Locate the cell with the specified text and output its (X, Y) center coordinate. 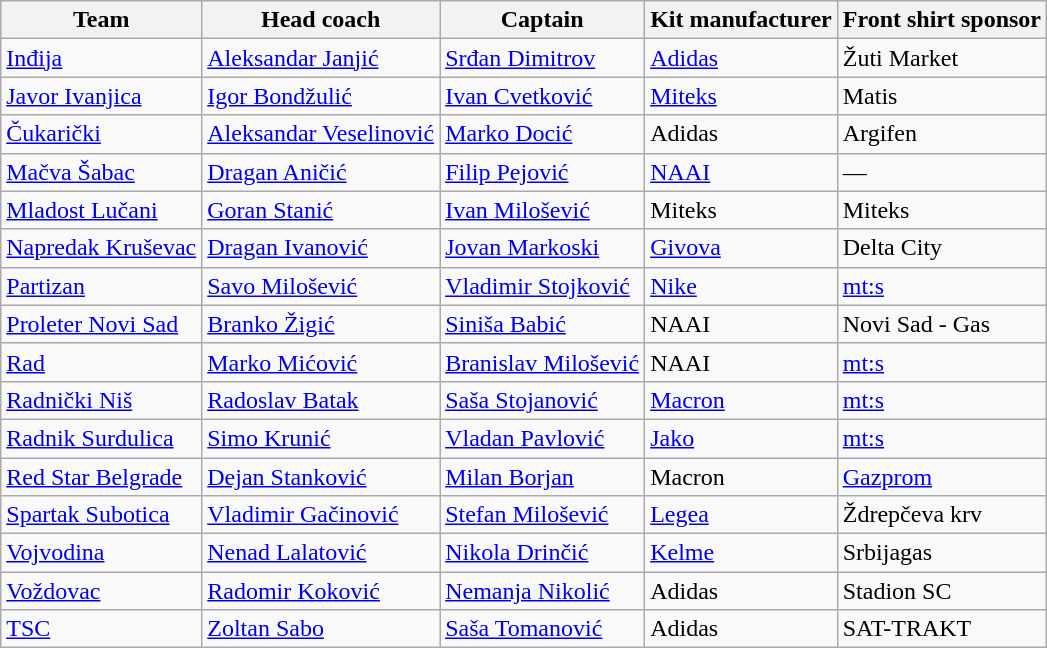
Proleter Novi Sad (102, 324)
Vojvodina (102, 553)
Gazprom (942, 477)
Kelme (742, 553)
Partizan (102, 286)
Ivan Cvetković (542, 96)
Javor Ivanjica (102, 96)
Zoltan Sabo (321, 629)
Čukarički (102, 134)
Nemanja Nikolić (542, 591)
Voždovac (102, 591)
Saša Tomanović (542, 629)
Jovan Markoski (542, 248)
Srbijagas (942, 553)
Team (102, 20)
Mačva Šabac (102, 172)
Dragan Ivanović (321, 248)
Žuti Market (942, 58)
Ždrepčeva krv (942, 515)
Radnički Niš (102, 400)
Captain (542, 20)
Aleksandar Veselinović (321, 134)
Delta City (942, 248)
Srđan Dimitrov (542, 58)
TSC (102, 629)
Nike (742, 286)
Branislav Milošević (542, 362)
Jako (742, 438)
Radnik Surdulica (102, 438)
Legea (742, 515)
Vladan Pavlović (542, 438)
Dragan Aničić (321, 172)
Filip Pejović (542, 172)
Front shirt sponsor (942, 20)
Matis (942, 96)
Head coach (321, 20)
Inđija (102, 58)
Vladimir Gačinović (321, 515)
Radomir Koković (321, 591)
Goran Stanić (321, 210)
Novi Sad - Gas (942, 324)
Mladost Lučani (102, 210)
Napredak Kruševac (102, 248)
Stefan Milošević (542, 515)
Igor Bondžulić (321, 96)
Aleksandar Janjić (321, 58)
Marko Docić (542, 134)
Ivan Milošević (542, 210)
Saša Stojanović (542, 400)
— (942, 172)
Red Star Belgrade (102, 477)
Rad (102, 362)
Argifen (942, 134)
Dejan Stanković (321, 477)
Milan Borjan (542, 477)
Givova (742, 248)
Vladimir Stojković (542, 286)
Marko Mićović (321, 362)
Kit manufacturer (742, 20)
Stadion SC (942, 591)
Spartak Subotica (102, 515)
Simo Krunić (321, 438)
Radoslav Batak (321, 400)
SAT-TRAKT (942, 629)
Siniša Babić (542, 324)
Nenad Lalatović (321, 553)
Branko Žigić (321, 324)
Nikola Drinčić (542, 553)
Savo Milošević (321, 286)
